Output the [x, y] coordinate of the center of the cell containing the given text.  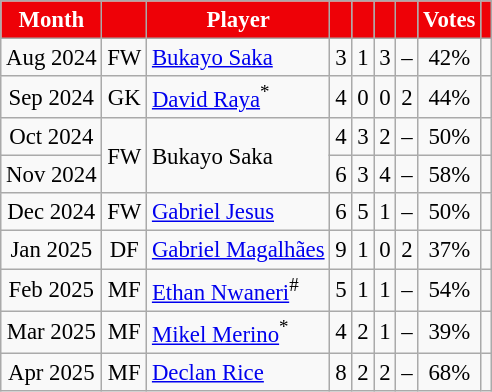
DF [124, 250]
Aug 2024 [52, 58]
Player [238, 20]
Votes [450, 20]
54% [450, 290]
8 [341, 372]
GK [124, 97]
37% [450, 250]
Mar 2025 [52, 332]
Gabriel Magalhães [238, 250]
44% [450, 97]
Sep 2024 [52, 97]
68% [450, 372]
Mikel Merino* [238, 332]
Gabriel Jesus [238, 213]
42% [450, 58]
Month [52, 20]
David Raya* [238, 97]
Oct 2024 [52, 137]
58% [450, 175]
Jan 2025 [52, 250]
Dec 2024 [52, 213]
39% [450, 332]
Feb 2025 [52, 290]
9 [341, 250]
Nov 2024 [52, 175]
Declan Rice [238, 372]
Ethan Nwaneri# [238, 290]
Apr 2025 [52, 372]
